Extract the (x, y) coordinate from the center of the cell holding the provided text.  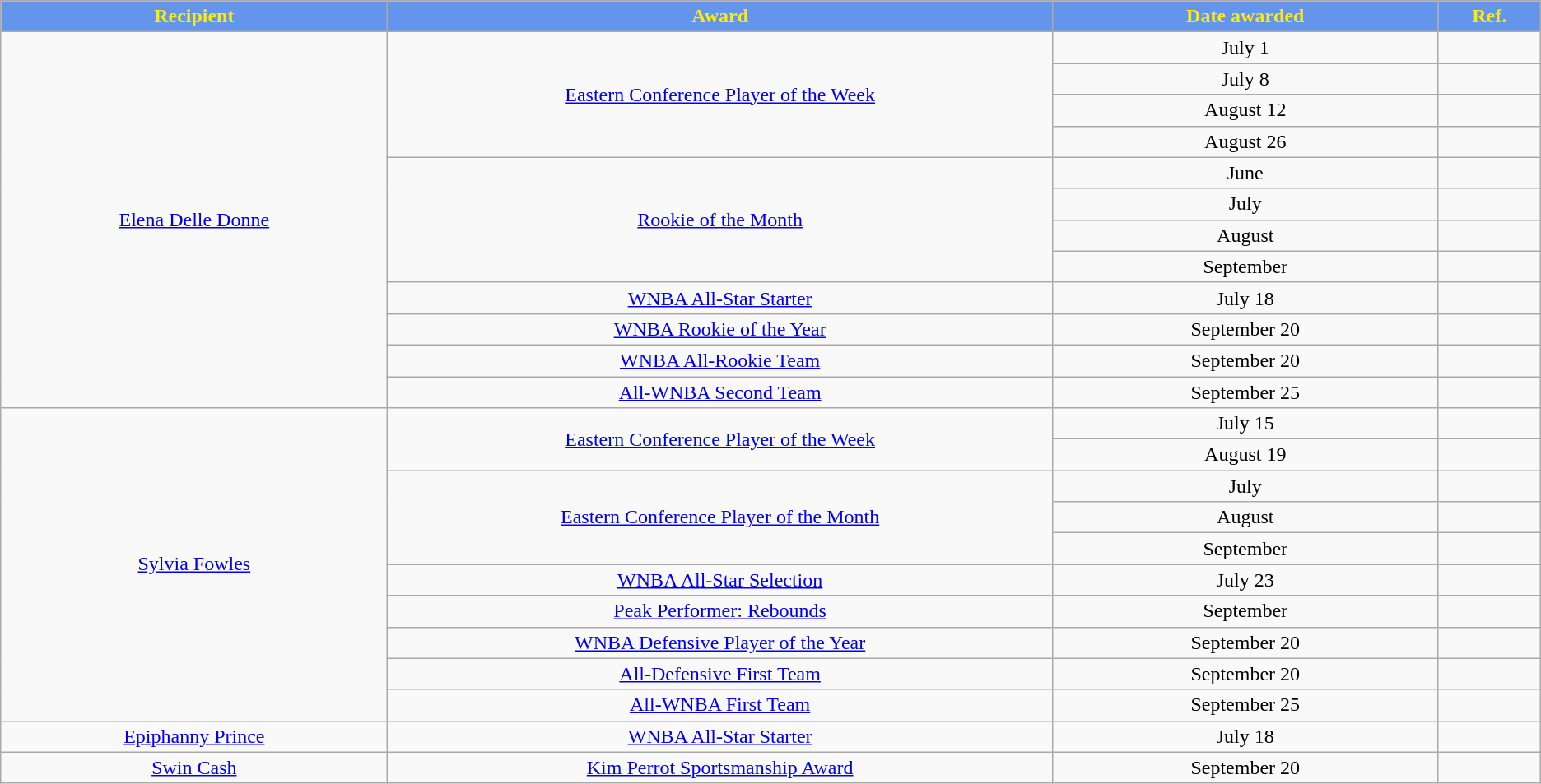
July 15 (1245, 424)
Kim Perrot Sportsmanship Award (719, 768)
July 8 (1245, 79)
WNBA All-Star Selection (719, 580)
WNBA Defensive Player of the Year (719, 643)
Swin Cash (194, 768)
August 26 (1245, 141)
Date awarded (1245, 16)
Eastern Conference Player of the Month (719, 517)
WNBA Rookie of the Year (719, 329)
Elena Delle Donne (194, 220)
All-Defensive First Team (719, 674)
August 19 (1245, 455)
Rookie of the Month (719, 220)
August 12 (1245, 110)
Award (719, 16)
All-WNBA Second Team (719, 392)
Recipient (194, 16)
Epiphanny Prince (194, 736)
Sylvia Fowles (194, 564)
June (1245, 173)
WNBA All-Rookie Team (719, 360)
Peak Performer: Rebounds (719, 611)
July 23 (1245, 580)
All-WNBA First Team (719, 705)
July 1 (1245, 48)
Ref. (1489, 16)
